Return [x, y] of the center of cell containing provided text 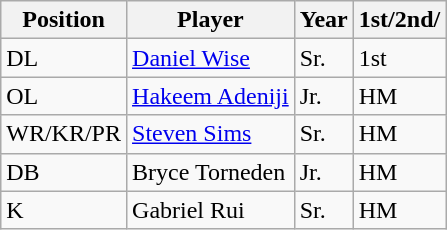
1st [399, 58]
Player [211, 20]
Bryce Torneden [211, 172]
1st/2nd/ [399, 20]
Position [64, 20]
DB [64, 172]
Steven Sims [211, 134]
Gabriel Rui [211, 210]
OL [64, 96]
K [64, 210]
DL [64, 58]
Hakeem Adeniji [211, 96]
Daniel Wise [211, 58]
WR/KR/PR [64, 134]
Year [324, 20]
